Detect which cell encompasses the target text, then output its [x, y] center coordinate. 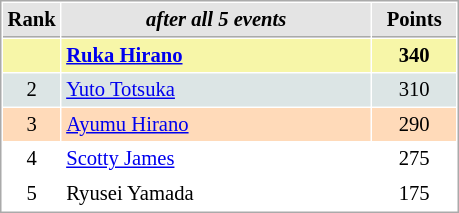
310 [414, 90]
Scotty James [216, 158]
Yuto Totsuka [216, 90]
after all 5 events [216, 20]
3 [32, 124]
175 [414, 194]
Rank [32, 20]
5 [32, 194]
340 [414, 56]
290 [414, 124]
Ryusei Yamada [216, 194]
275 [414, 158]
Points [414, 20]
Ayumu Hirano [216, 124]
Ruka Hirano [216, 56]
2 [32, 90]
4 [32, 158]
